For the text-containing cell, return its midpoint in [X, Y] coordinate format. 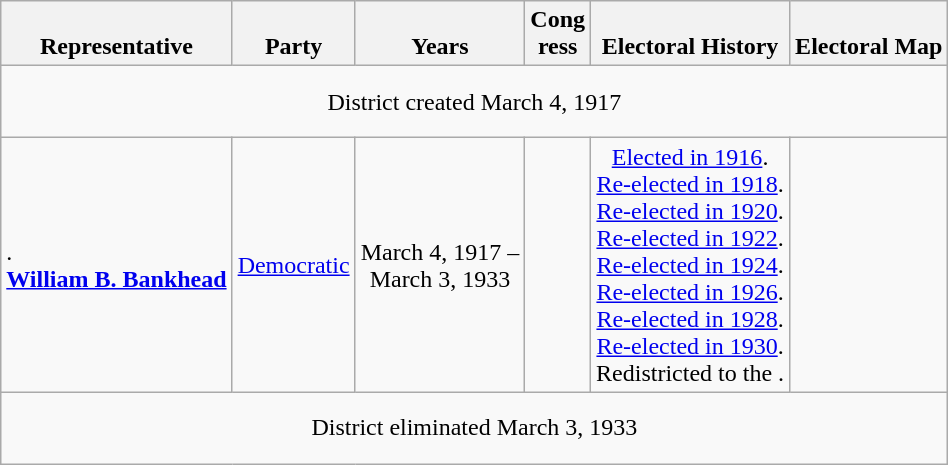
March 4, 1917 –March 3, 1933 [440, 265]
Electoral History [690, 34]
Electoral Map [869, 34]
District eliminated March 3, 1933 [474, 428]
District created March 4, 1917 [474, 102]
Party [294, 34]
Democratic [294, 265]
.William B. Bankhead [116, 265]
Years [440, 34]
Representative [116, 34]
Congress [558, 34]
